For the text-containing cell, return its midpoint in [X, Y] coordinate format. 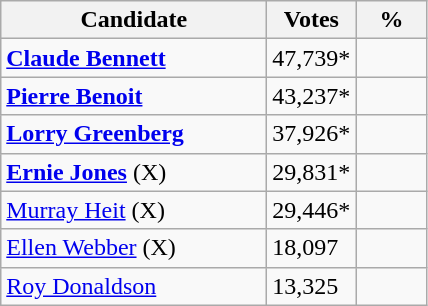
Claude Bennett [134, 58]
43,237* [312, 96]
Votes [312, 20]
47,739* [312, 58]
Ernie Jones (X) [134, 172]
13,325 [312, 286]
18,097 [312, 248]
Lorry Greenberg [134, 134]
37,926* [312, 134]
29,446* [312, 210]
Roy Donaldson [134, 286]
Pierre Benoit [134, 96]
Murray Heit (X) [134, 210]
29,831* [312, 172]
% [392, 20]
Ellen Webber (X) [134, 248]
Candidate [134, 20]
